For the text-containing cell, return its midpoint in [X, Y] coordinate format. 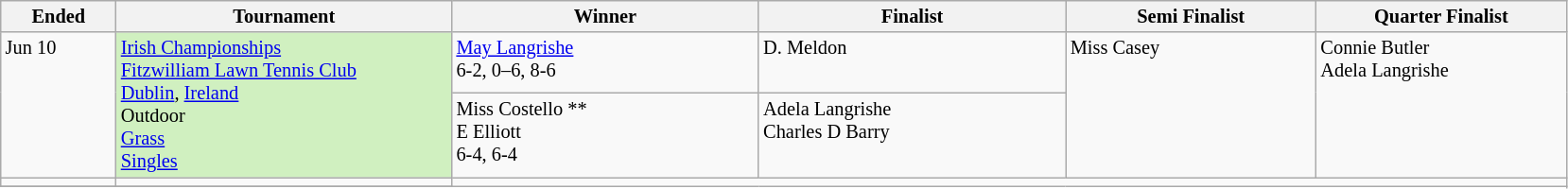
Adela Langrishe Charles D Barry [912, 135]
Winner [605, 16]
Tournament [284, 16]
D. Meldon [912, 62]
Miss Costello ** E Elliott6-4, 6-4 [605, 135]
May Langrishe6-2, 0–6, 8-6 [605, 62]
Jun 10 [59, 105]
Semi Finalist [1192, 16]
Quarter Finalist [1441, 16]
Connie Butler Adela Langrishe [1441, 105]
Irish Championships Fitzwilliam Lawn Tennis ClubDublin, IrelandOutdoorGrassSingles [284, 105]
Miss Casey [1192, 105]
Ended [59, 16]
Finalist [912, 16]
